For the text-containing cell, return its midpoint in [x, y] coordinate format. 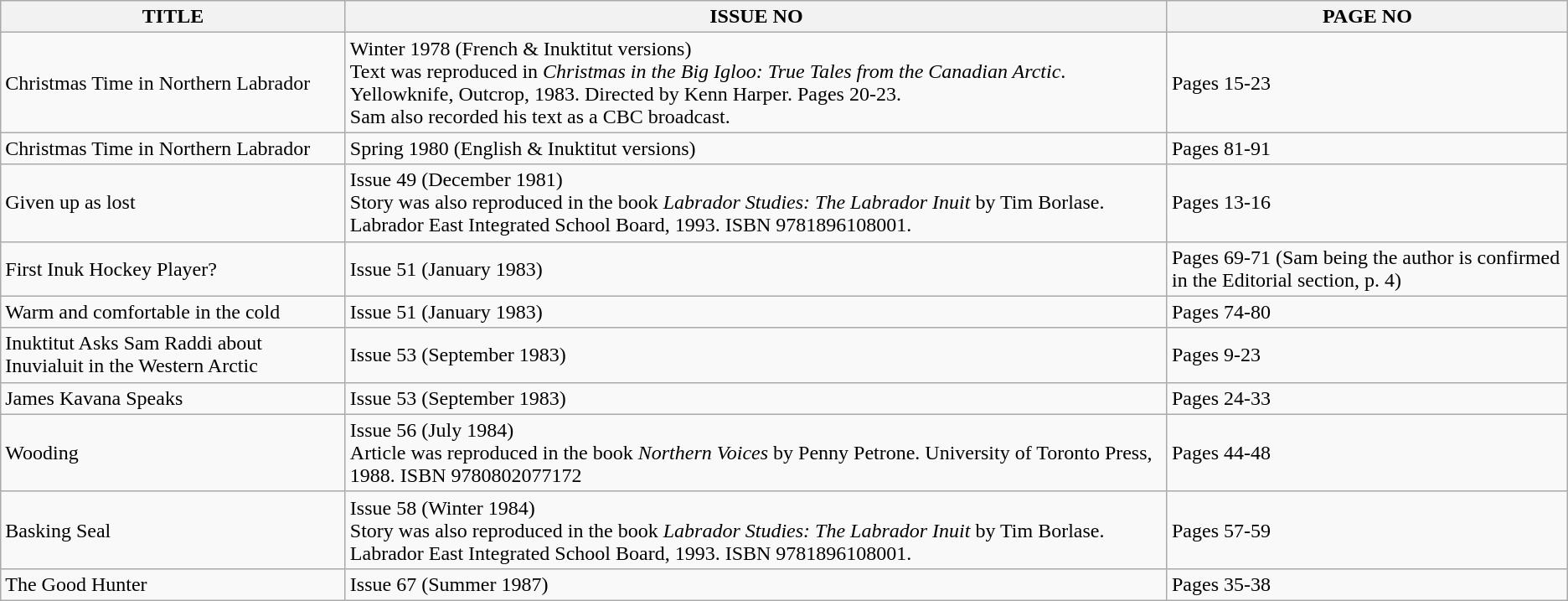
Issue 56 (July 1984)Article was reproduced in the book Northern Voices by Penny Petrone. University of Toronto Press, 1988. ISBN 9780802077172 [756, 453]
James Kavana Speaks [173, 398]
Inuktitut Asks Sam Raddi about Inuvialuit in the Western Arctic [173, 355]
Pages 57-59 [1367, 530]
Pages 13-16 [1367, 203]
Given up as lost [173, 203]
Basking Seal [173, 530]
PAGE NO [1367, 17]
ISSUE NO [756, 17]
Pages 24-33 [1367, 398]
Pages 15-23 [1367, 82]
First Inuk Hockey Player? [173, 268]
Wooding [173, 453]
Pages 9-23 [1367, 355]
Spring 1980 (English & Inuktitut versions) [756, 148]
Pages 81-91 [1367, 148]
Pages 44-48 [1367, 453]
TITLE [173, 17]
The Good Hunter [173, 584]
Pages 35-38 [1367, 584]
Pages 69-71 (Sam being the author is confirmed in the Editorial section, p. 4) [1367, 268]
Issue 67 (Summer 1987) [756, 584]
Warm and comfortable in the cold [173, 312]
Pages 74-80 [1367, 312]
